Pinpoint the cell where the given text exists, returning its (X, Y) midpoint coordinate. 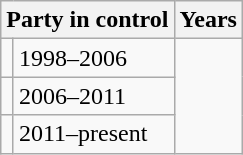
Party in control (88, 20)
1998–2006 (94, 58)
2006–2011 (94, 96)
Years (208, 20)
2011–present (94, 134)
